Find where the given text appears and provide that cell's center as (x, y) coordinate. 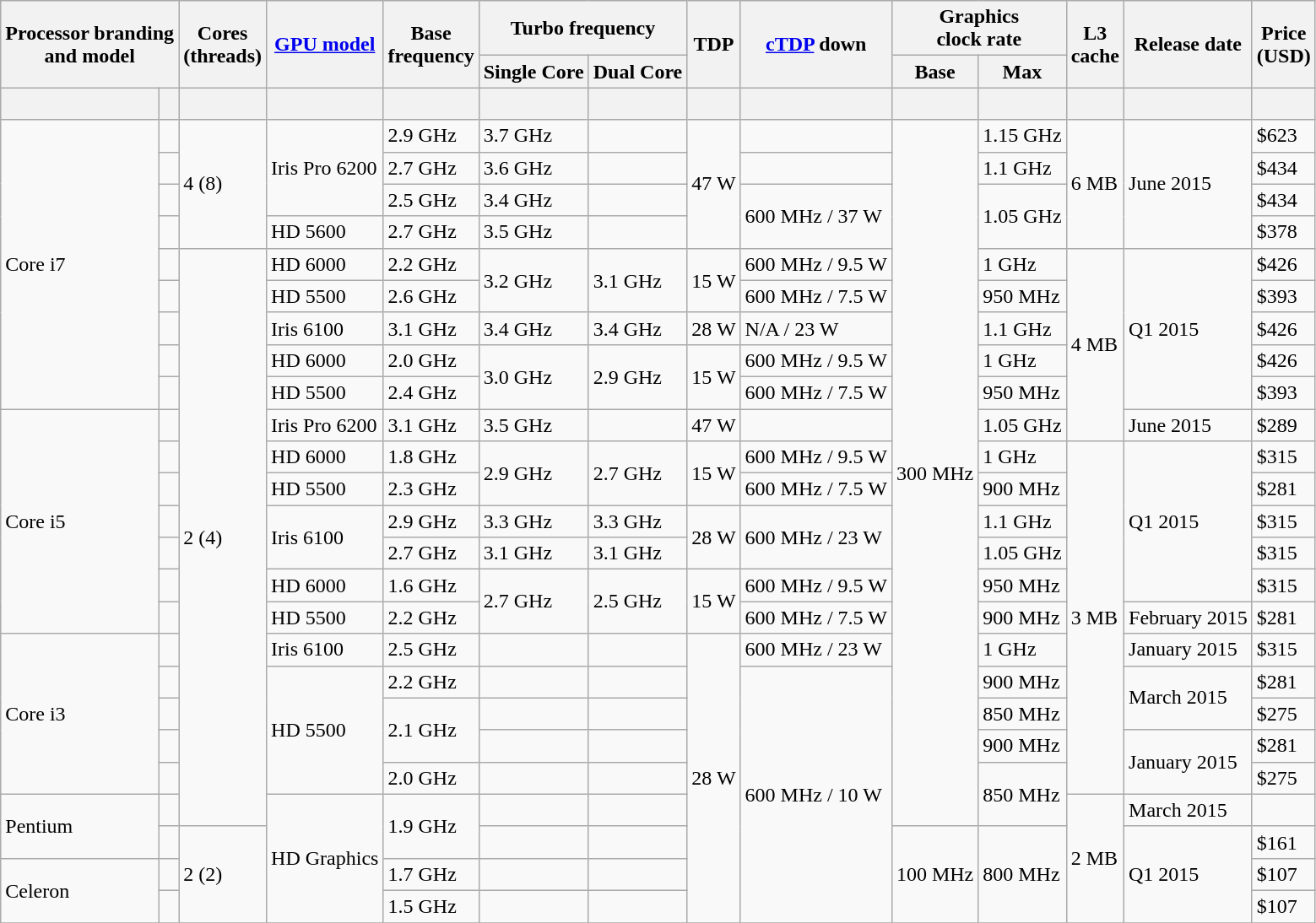
4 (8) (223, 184)
2 (2) (223, 874)
cTDP down (815, 44)
N/A / 23 W (815, 328)
1.15 GHz (1022, 136)
HD 5600 (325, 232)
$289 (1283, 424)
3.7 GHz (533, 136)
Turbo frequency (582, 29)
Core i3 (80, 714)
Core i5 (80, 521)
4 MB (1095, 344)
Basefrequency (431, 44)
L3cache (1095, 44)
$623 (1283, 136)
1.5 GHz (431, 906)
TDP (714, 44)
2.4 GHz (431, 392)
Base (934, 72)
100 MHz (934, 874)
3 MB (1095, 618)
Dual Core (638, 72)
1.6 GHz (431, 586)
2.3 GHz (431, 489)
$161 (1283, 842)
Cores(threads) (223, 44)
6 MB (1095, 184)
800 MHz (1022, 874)
1.9 GHz (431, 826)
2.6 GHz (431, 296)
Max (1022, 72)
Single Core (533, 72)
600 MHz / 37 W (815, 216)
HD Graphics (325, 858)
3.2 GHz (533, 280)
Release date (1189, 44)
$378 (1283, 232)
1.7 GHz (431, 874)
1.8 GHz (431, 457)
GPU model (325, 44)
Pentium (80, 826)
3.6 GHz (533, 168)
600 MHz / 10 W (815, 794)
300 MHz (934, 472)
Price(USD) (1283, 44)
Celeron (80, 890)
2 MB (1095, 858)
February 2015 (1189, 618)
2.1 GHz (431, 730)
Processor brandingand model (89, 44)
3.0 GHz (533, 376)
Graphicsclock rate (979, 29)
2 (4) (223, 537)
Core i7 (80, 265)
